From the cell containing the given text, extract its center point as (X, Y) coordinate. 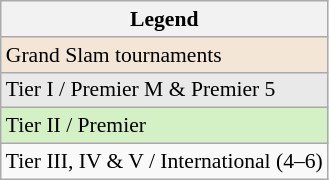
Grand Slam tournaments (164, 55)
Tier II / Premier (164, 126)
Tier III, IV & V / International (4–6) (164, 162)
Tier I / Premier M & Premier 5 (164, 90)
Legend (164, 19)
